Determine the (X, Y) coordinate at the center of the cell enclosing the given text.  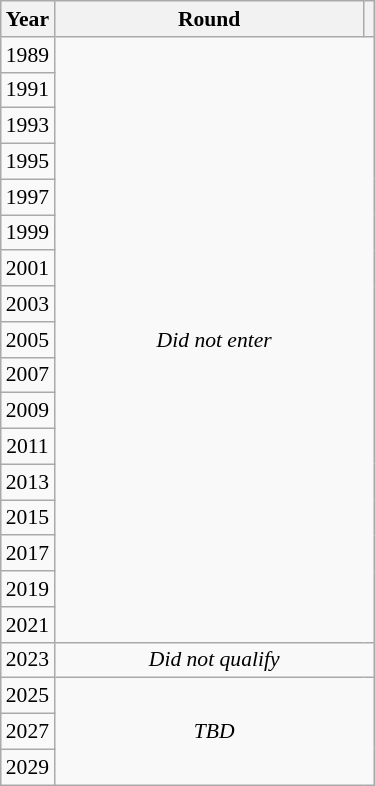
2001 (28, 269)
2009 (28, 411)
1991 (28, 90)
Year (28, 19)
1993 (28, 126)
2023 (28, 660)
2011 (28, 447)
Round (209, 19)
2021 (28, 625)
2019 (28, 589)
2005 (28, 340)
2007 (28, 375)
2029 (28, 767)
1997 (28, 197)
TBD (214, 732)
2003 (28, 304)
2025 (28, 696)
Did not enter (214, 340)
2017 (28, 554)
2027 (28, 732)
1995 (28, 162)
Did not qualify (214, 660)
2015 (28, 518)
2013 (28, 482)
1989 (28, 55)
1999 (28, 233)
